Capture the cell that displays the provided text and extract its [x, y] central coordinate. 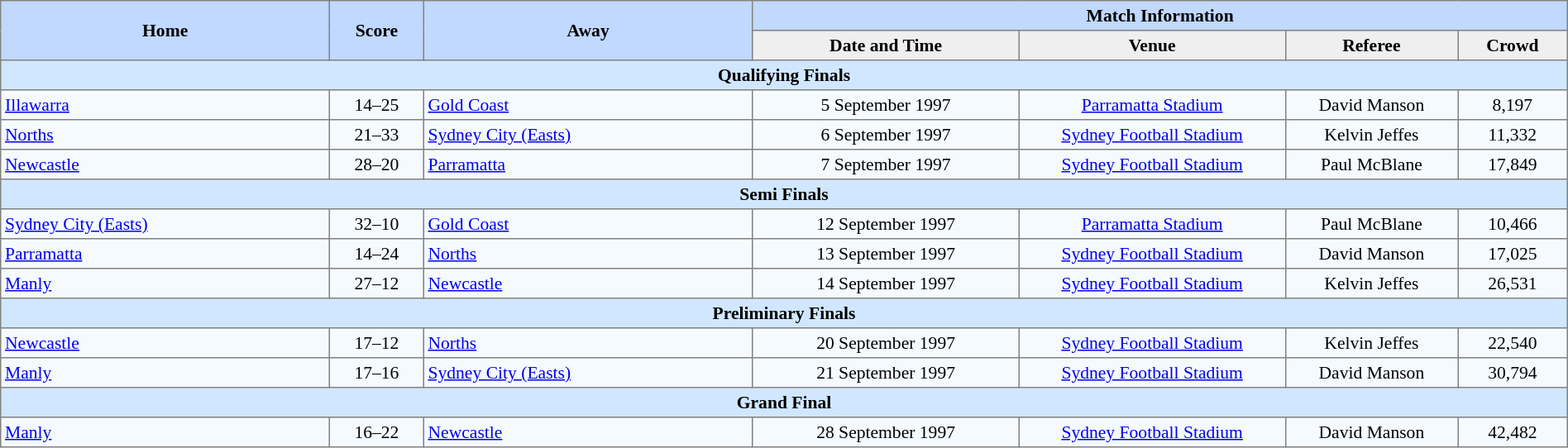
Crowd [1513, 45]
21–33 [377, 135]
14–24 [377, 254]
Qualifying Finals [784, 75]
26,531 [1513, 284]
Score [377, 31]
17–12 [377, 343]
17,025 [1513, 254]
Match Information [1159, 16]
13 September 1997 [886, 254]
11,332 [1513, 135]
28–20 [377, 164]
42,482 [1513, 432]
Venue [1152, 45]
21 September 1997 [886, 373]
30,794 [1513, 373]
28 September 1997 [886, 432]
Away [588, 31]
Referee [1371, 45]
32–10 [377, 224]
6 September 1997 [886, 135]
Illawarra [165, 105]
Semi Finals [784, 194]
7 September 1997 [886, 164]
22,540 [1513, 343]
12 September 1997 [886, 224]
14 September 1997 [886, 284]
5 September 1997 [886, 105]
Grand Final [784, 403]
Home [165, 31]
27–12 [377, 284]
10,466 [1513, 224]
8,197 [1513, 105]
17,849 [1513, 164]
16–22 [377, 432]
17–16 [377, 373]
14–25 [377, 105]
20 September 1997 [886, 343]
Date and Time [886, 45]
Preliminary Finals [784, 313]
